Output the (x, y) coordinate of the center of the cell containing the given text.  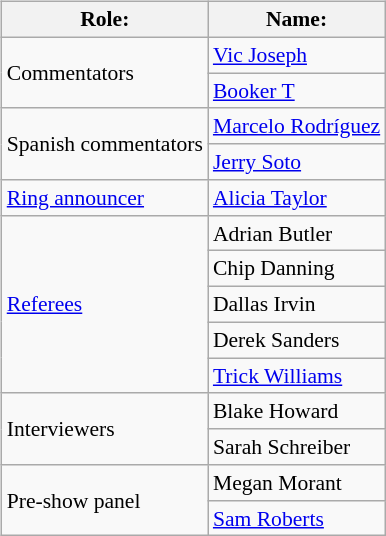
Pre-show panel (105, 500)
Megan Morant (296, 483)
Dallas Irvin (296, 305)
Commentators (105, 72)
Alicia Taylor (296, 198)
Marcelo Rodríguez (296, 126)
Booker T (296, 91)
Sam Roberts (296, 518)
Interviewers (105, 428)
Referees (105, 304)
Chip Danning (296, 269)
Adrian Butler (296, 233)
Spanish commentators (105, 144)
Sarah Schreiber (296, 447)
Role: (105, 20)
Vic Joseph (296, 55)
Ring announcer (105, 198)
Blake Howard (296, 411)
Derek Sanders (296, 340)
Jerry Soto (296, 162)
Name: (296, 20)
Trick Williams (296, 376)
